Extract the [x, y] coordinate from the center of the cell holding the provided text.  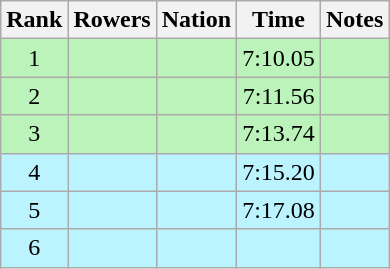
4 [34, 172]
3 [34, 134]
7:17.08 [279, 210]
Notes [354, 20]
Rank [34, 20]
Time [279, 20]
1 [34, 58]
2 [34, 96]
7:13.74 [279, 134]
7:11.56 [279, 96]
Rowers [112, 20]
Nation [196, 20]
6 [34, 248]
5 [34, 210]
7:10.05 [279, 58]
7:15.20 [279, 172]
